Scan for the cell matching the given text and deliver its [x, y] coordinate at center. 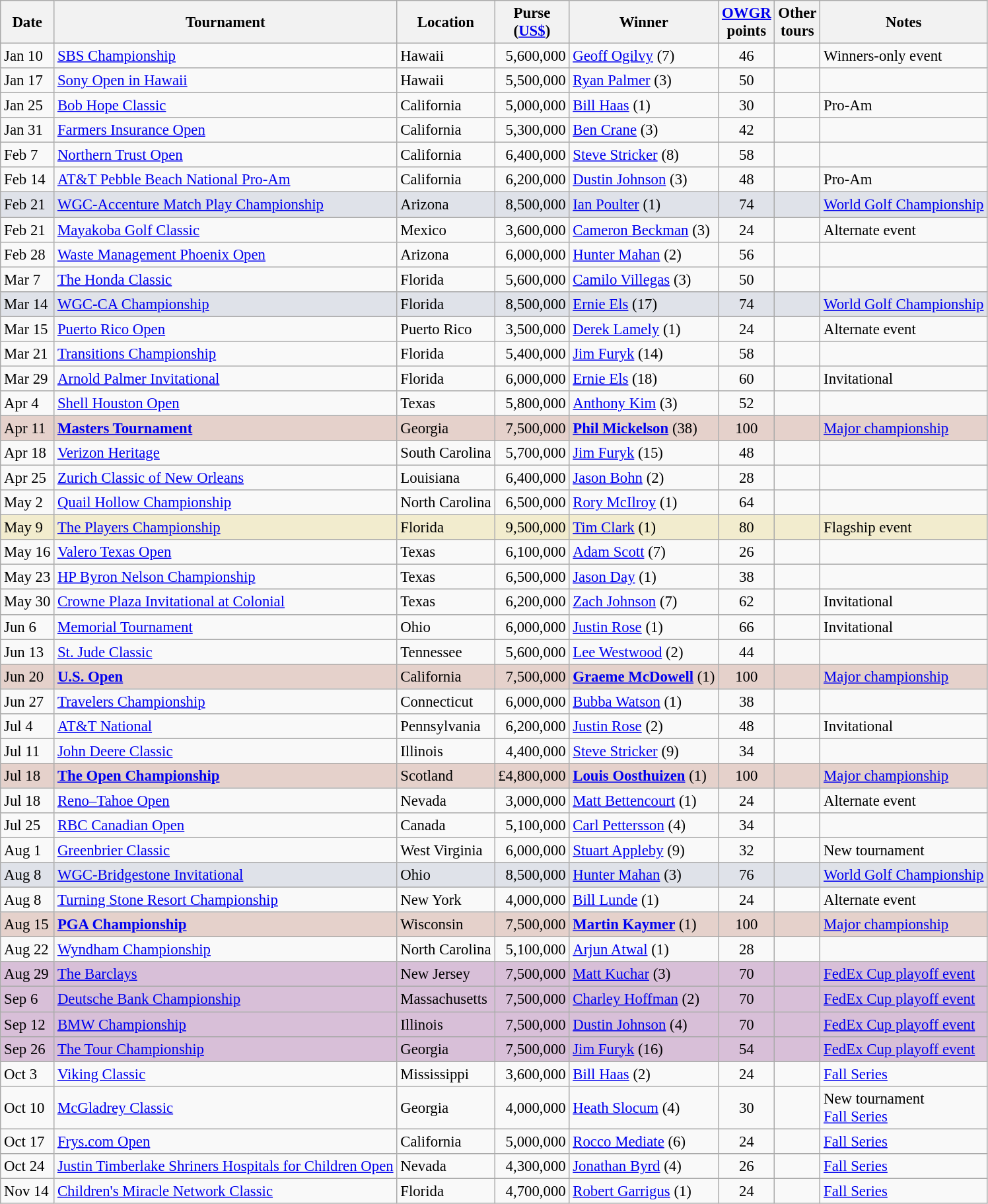
Ben Crane (3) [644, 130]
Jan 10 [28, 56]
Jason Bohn (2) [644, 478]
66 [746, 627]
Winners-only event [903, 56]
Justin Timberlake Shriners Hospitals for Children Open [226, 1166]
RBC Canadian Open [226, 826]
St. Jude Classic [226, 652]
5,400,000 [532, 354]
Tournament [226, 22]
Dustin Johnson (3) [644, 180]
Mississippi [446, 1074]
Jul 11 [28, 751]
The Honda Classic [226, 279]
Feb 7 [28, 155]
Wisconsin [446, 925]
Location [446, 22]
Charley Hoffman (2) [644, 999]
SBS Championship [226, 56]
Mar 7 [28, 279]
Justin Rose (1) [644, 627]
OWGRpoints [746, 22]
Bob Hope Classic [226, 106]
4,700,000 [532, 1191]
Notes [903, 22]
Connecticut [446, 701]
Justin Rose (2) [644, 726]
Apr 11 [28, 428]
46 [746, 56]
Phil Mickelson (38) [644, 428]
Apr 25 [28, 478]
44 [746, 652]
Zach Johnson (7) [644, 602]
May 16 [28, 552]
Reno–Tahoe Open [226, 800]
Anthony Kim (3) [644, 404]
Louis Oosthuizen (1) [644, 776]
Deutsche Bank Championship [226, 999]
Graeme McDowell (1) [644, 676]
PGA Championship [226, 925]
Jim Furyk (15) [644, 453]
May 2 [28, 503]
4,300,000 [532, 1166]
Greenbrier Classic [226, 851]
Children's Miracle Network Classic [226, 1191]
Arjun Atwal (1) [644, 950]
May 23 [28, 577]
Oct 3 [28, 1074]
Heath Slocum (4) [644, 1107]
Waste Management Phoenix Open [226, 254]
Mar 29 [28, 378]
AT&T Pebble Beach National Pro-Am [226, 180]
New tournament [903, 851]
Jun 13 [28, 652]
Mar 14 [28, 304]
Oct 10 [28, 1107]
Shell Houston Open [226, 404]
42 [746, 130]
The Open Championship [226, 776]
56 [746, 254]
Othertours [798, 22]
Mayakoba Golf Classic [226, 230]
The Barclays [226, 974]
New tournamentFall Series [903, 1107]
WGC-Bridgestone Invitational [226, 875]
Hunter Mahan (2) [644, 254]
Ernie Els (18) [644, 378]
Jun 20 [28, 676]
West Virginia [446, 851]
Tennessee [446, 652]
South Carolina [446, 453]
Verizon Heritage [226, 453]
WGC-CA Championship [226, 304]
Northern Trust Open [226, 155]
Jun 6 [28, 627]
Masters Tournament [226, 428]
Frys.com Open [226, 1141]
Apr 18 [28, 453]
£4,800,000 [532, 776]
Aug 29 [28, 974]
Derek Lamely (1) [644, 329]
5,800,000 [532, 404]
76 [746, 875]
Matt Kuchar (3) [644, 974]
Bill Haas (2) [644, 1074]
5,300,000 [532, 130]
The Players Championship [226, 528]
Memorial Tournament [226, 627]
Jan 25 [28, 106]
3,000,000 [532, 800]
3,500,000 [532, 329]
Quail Hollow Championship [226, 503]
McGladrey Classic [226, 1107]
4,400,000 [532, 751]
Jul 25 [28, 826]
AT&T National [226, 726]
Steve Stricker (8) [644, 155]
Sep 12 [28, 1024]
5,700,000 [532, 453]
WGC-Accenture Match Play Championship [226, 205]
64 [746, 503]
54 [746, 1049]
Crowne Plaza Invitational at Colonial [226, 602]
Jim Furyk (14) [644, 354]
Arnold Palmer Invitational [226, 378]
Purse(US$) [532, 22]
Oct 17 [28, 1141]
Aug 15 [28, 925]
Valero Texas Open [226, 552]
Ryan Palmer (3) [644, 81]
52 [746, 404]
5,500,000 [532, 81]
U.S. Open [226, 676]
Martin Kaymer (1) [644, 925]
Feb 28 [28, 254]
Sony Open in Hawaii [226, 81]
Puerto Rico Open [226, 329]
Jonathan Byrd (4) [644, 1166]
John Deere Classic [226, 751]
Tim Clark (1) [644, 528]
Flagship event [903, 528]
Jason Day (1) [644, 577]
Adam Scott (7) [644, 552]
Travelers Championship [226, 701]
Mexico [446, 230]
Jul 4 [28, 726]
Viking Classic [226, 1074]
New Jersey [446, 974]
May 30 [28, 602]
Bill Haas (1) [644, 106]
Pennsylvania [446, 726]
Carl Pettersson (4) [644, 826]
Jan 31 [28, 130]
Ernie Els (17) [644, 304]
Turning Stone Resort Championship [226, 900]
Robert Garrigus (1) [644, 1191]
Puerto Rico [446, 329]
May 9 [28, 528]
Feb 14 [28, 180]
Canada [446, 826]
Hunter Mahan (3) [644, 875]
Rory McIlroy (1) [644, 503]
Camilo Villegas (3) [644, 279]
Zurich Classic of New Orleans [226, 478]
32 [746, 851]
Scotland [446, 776]
Jun 27 [28, 701]
60 [746, 378]
New York [446, 900]
Aug 1 [28, 851]
Transitions Championship [226, 354]
The Tour Championship [226, 1049]
9,500,000 [532, 528]
Wyndham Championship [226, 950]
Farmers Insurance Open [226, 130]
Mar 21 [28, 354]
Louisiana [446, 478]
Mar 15 [28, 329]
Dustin Johnson (4) [644, 1024]
80 [746, 528]
Aug 22 [28, 950]
Bill Lunde (1) [644, 900]
Sep 26 [28, 1049]
Geoff Ogilvy (7) [644, 56]
Cameron Beckman (3) [644, 230]
Jan 17 [28, 81]
Jim Furyk (16) [644, 1049]
Massachusetts [446, 999]
Date [28, 22]
Oct 24 [28, 1166]
Apr 4 [28, 404]
Matt Bettencourt (1) [644, 800]
Sep 6 [28, 999]
Stuart Appleby (9) [644, 851]
Steve Stricker (9) [644, 751]
62 [746, 602]
Lee Westwood (2) [644, 652]
Winner [644, 22]
BMW Championship [226, 1024]
HP Byron Nelson Championship [226, 577]
Ian Poulter (1) [644, 205]
6,100,000 [532, 552]
Nov 14 [28, 1191]
Rocco Mediate (6) [644, 1141]
Bubba Watson (1) [644, 701]
